Return (X, Y) of the center of cell containing provided text 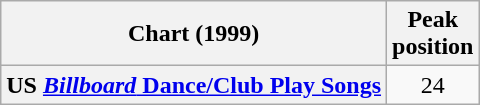
24 (433, 85)
Chart (1999) (194, 34)
Peakposition (433, 34)
US Billboard Dance/Club Play Songs (194, 85)
